Output the [x, y] coordinate of the center of the cell containing the given text.  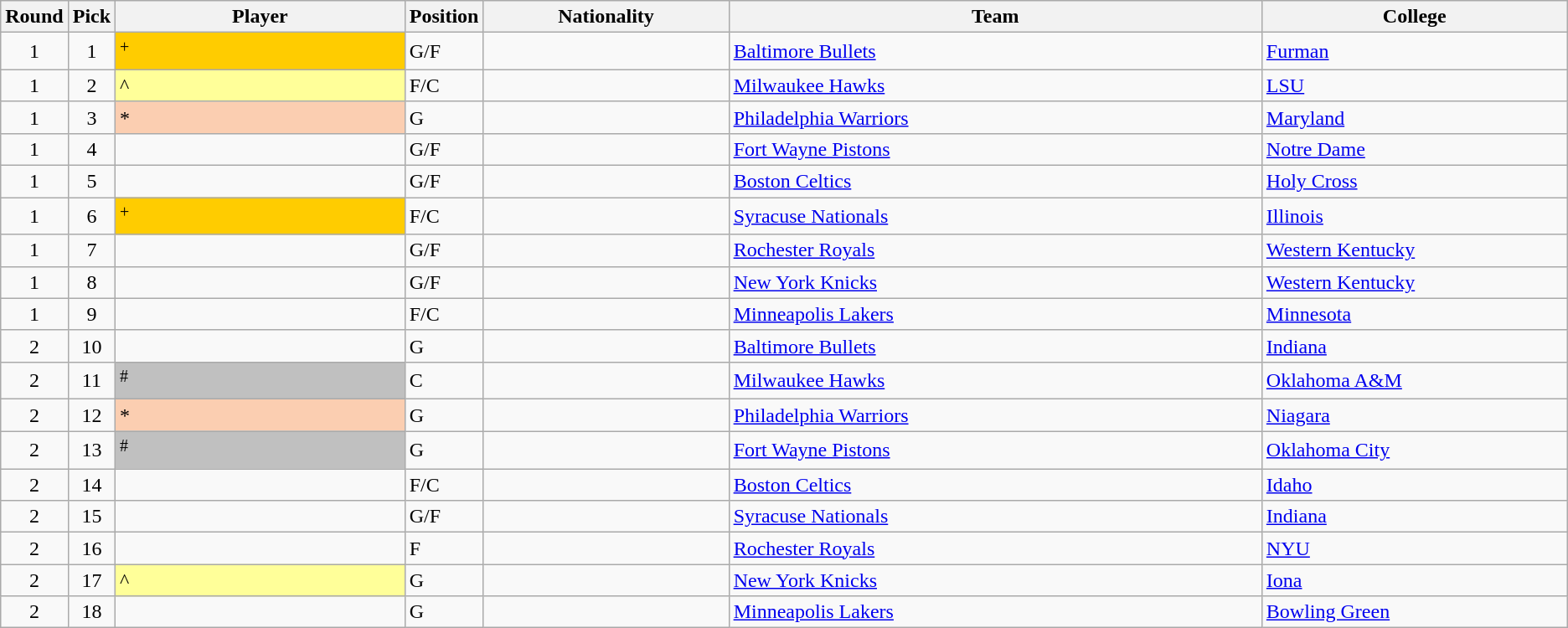
Oklahoma A&M [1414, 380]
Idaho [1414, 485]
Furman [1414, 52]
Illinois [1414, 216]
Oklahoma City [1414, 450]
12 [91, 415]
17 [91, 580]
NYU [1414, 548]
Player [260, 17]
7 [91, 250]
3 [91, 117]
Minnesota [1414, 314]
Maryland [1414, 117]
F [444, 548]
Holy Cross [1414, 182]
5 [91, 182]
College [1414, 17]
Nationality [606, 17]
9 [91, 314]
Bowling Green [1414, 612]
Team [995, 17]
Iona [1414, 580]
16 [91, 548]
8 [91, 282]
Niagara [1414, 415]
13 [91, 450]
14 [91, 485]
Pick [91, 17]
11 [91, 380]
Notre Dame [1414, 149]
C [444, 380]
6 [91, 216]
LSU [1414, 85]
4 [91, 149]
15 [91, 517]
Position [444, 17]
10 [91, 346]
Round [34, 17]
18 [91, 612]
